Scan for the cell matching the given text and deliver its [x, y] coordinate at center. 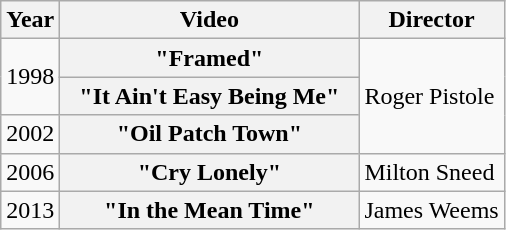
Roger Pistole [432, 96]
2006 [30, 172]
Year [30, 20]
Director [432, 20]
"Oil Patch Town" [210, 134]
1998 [30, 77]
2002 [30, 134]
2013 [30, 210]
Video [210, 20]
"Cry Lonely" [210, 172]
"Framed" [210, 58]
James Weems [432, 210]
"It Ain't Easy Being Me" [210, 96]
Milton Sneed [432, 172]
"In the Mean Time" [210, 210]
